Locate the cell with the specified text and output its (X, Y) center coordinate. 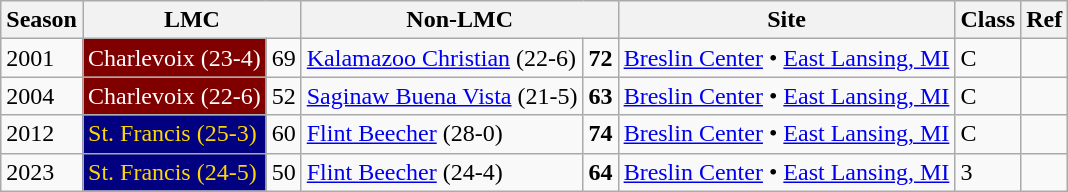
Non-LMC (460, 20)
Site (786, 20)
Saginaw Buena Vista (21-5) (442, 96)
Kalamazoo Christian (22-6) (442, 58)
Charlevoix (22-6) (174, 96)
Season (42, 20)
LMC (192, 20)
63 (600, 96)
50 (284, 172)
52 (284, 96)
3 (988, 172)
64 (600, 172)
69 (284, 58)
72 (600, 58)
Flint Beecher (28-0) (442, 134)
2012 (42, 134)
74 (600, 134)
2023 (42, 172)
St. Francis (24-5) (174, 172)
2001 (42, 58)
Ref (1044, 20)
2004 (42, 96)
Class (988, 20)
60 (284, 134)
Flint Beecher (24-4) (442, 172)
Charlevoix (23-4) (174, 58)
St. Francis (25-3) (174, 134)
